Return (x, y) of the center of cell containing provided text 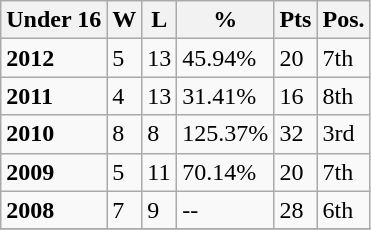
2011 (54, 96)
2008 (54, 210)
Pts (296, 20)
11 (160, 172)
125.37% (226, 134)
6th (344, 210)
2010 (54, 134)
70.14% (226, 172)
2012 (54, 58)
31.41% (226, 96)
28 (296, 210)
3rd (344, 134)
16 (296, 96)
32 (296, 134)
-- (226, 210)
L (160, 20)
Under 16 (54, 20)
8th (344, 96)
% (226, 20)
45.94% (226, 58)
Pos. (344, 20)
2009 (54, 172)
7 (124, 210)
W (124, 20)
4 (124, 96)
9 (160, 210)
